Return [x, y] of the center of cell containing provided text 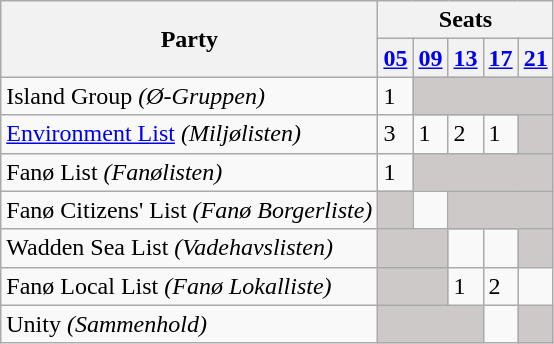
Wadden Sea List (Vadehavslisten) [190, 248]
17 [500, 58]
Fanø Local List (Fanø Lokalliste) [190, 286]
21 [536, 58]
09 [430, 58]
Environment List (Miljølisten) [190, 134]
05 [396, 58]
3 [396, 134]
Fanø List (Fanølisten) [190, 172]
Party [190, 39]
Seats [466, 20]
Unity (Sammenhold) [190, 324]
Island Group (Ø-Gruppen) [190, 96]
13 [466, 58]
Fanø Citizens' List (Fanø Borgerliste) [190, 210]
